Extract the [x, y] coordinate from the center of the cell holding the provided text.  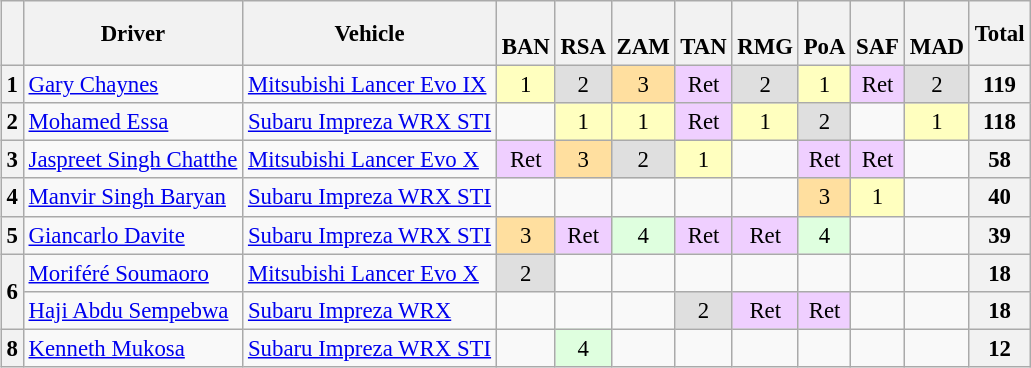
TAN [704, 34]
BAN [526, 34]
Manvir Singh Baryan [132, 197]
40 [999, 197]
Mitsubishi Lancer Evo IX [370, 85]
6 [12, 292]
Moriféré Soumaoro [132, 273]
Vehicle [370, 34]
118 [999, 122]
58 [999, 160]
SAF [878, 34]
ZAM [643, 34]
MAD [936, 34]
119 [999, 85]
Subaru Impreza WRX [370, 310]
Gary Chaynes [132, 85]
Giancarlo Davite [132, 235]
Kenneth Mukosa [132, 348]
Haji Abdu Sempebwa [132, 310]
8 [12, 348]
Mohamed Essa [132, 122]
RSA [583, 34]
Jaspreet Singh Chatthe [132, 160]
12 [999, 348]
PoA [824, 34]
39 [999, 235]
Driver [132, 34]
5 [12, 235]
RMG [765, 34]
Total [999, 34]
